Locate the cell with the specified text and output its [x, y] center coordinate. 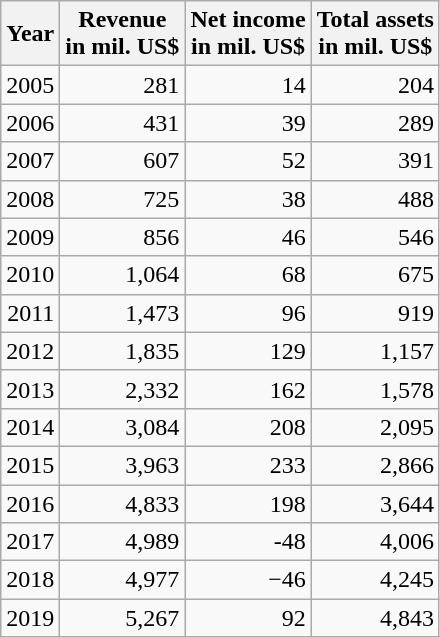
2010 [30, 275]
4,843 [375, 618]
2006 [30, 123]
2,332 [122, 389]
−46 [248, 580]
2014 [30, 427]
4,989 [122, 542]
5,267 [122, 618]
2018 [30, 580]
92 [248, 618]
2017 [30, 542]
Year [30, 34]
2015 [30, 465]
Revenuein mil. US$ [122, 34]
1,835 [122, 351]
4,245 [375, 580]
2011 [30, 313]
162 [248, 389]
4,833 [122, 503]
2019 [30, 618]
675 [375, 275]
39 [248, 123]
38 [248, 199]
1,473 [122, 313]
2,866 [375, 465]
4,977 [122, 580]
208 [248, 427]
3,963 [122, 465]
52 [248, 161]
2007 [30, 161]
2008 [30, 199]
68 [248, 275]
488 [375, 199]
607 [122, 161]
204 [375, 85]
2009 [30, 237]
289 [375, 123]
Total assetsin mil. US$ [375, 34]
129 [248, 351]
233 [248, 465]
919 [375, 313]
2013 [30, 389]
Net incomein mil. US$ [248, 34]
1,157 [375, 351]
725 [122, 199]
2005 [30, 85]
14 [248, 85]
431 [122, 123]
281 [122, 85]
96 [248, 313]
2,095 [375, 427]
3,644 [375, 503]
546 [375, 237]
856 [122, 237]
198 [248, 503]
391 [375, 161]
-48 [248, 542]
46 [248, 237]
1,578 [375, 389]
1,064 [122, 275]
2016 [30, 503]
3,084 [122, 427]
4,006 [375, 542]
2012 [30, 351]
